Capture the cell that displays the provided text and extract its [X, Y] central coordinate. 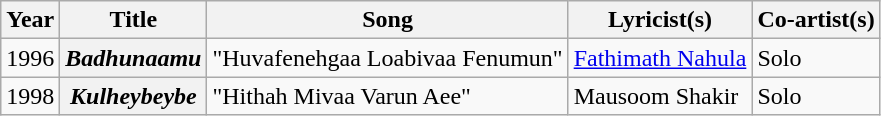
1998 [30, 96]
Co-artist(s) [816, 20]
Song [388, 20]
Kulheybeybe [134, 96]
1996 [30, 58]
"Huvafenehgaa Loabivaa Fenumun" [388, 58]
"Hithah Mivaa Varun Aee" [388, 96]
Lyricist(s) [660, 20]
Title [134, 20]
Mausoom Shakir [660, 96]
Badhunaamu [134, 58]
Year [30, 20]
Fathimath Nahula [660, 58]
